Return the (x, y) coordinate for the center point of the cell that contains the specified text.  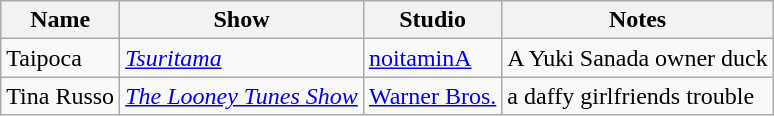
Show (242, 20)
The Looney Tunes Show (242, 96)
Tsuritama (242, 58)
Studio (432, 20)
a daffy girlfriends trouble (638, 96)
A Yuki Sanada owner duck (638, 58)
Warner Bros. (432, 96)
noitaminA (432, 58)
Taipoca (60, 58)
Notes (638, 20)
Name (60, 20)
Tina Russo (60, 96)
